Determine the [X, Y] coordinate at the center of the cell enclosing the given text.  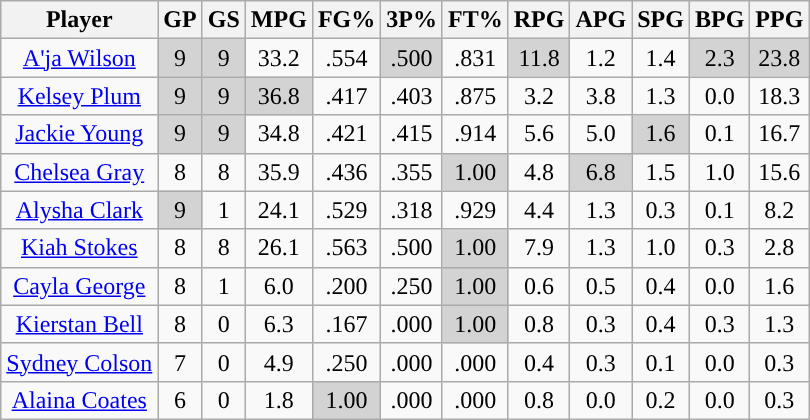
1.5 [661, 172]
.554 [346, 58]
4.9 [278, 362]
BPG [719, 20]
.167 [346, 324]
GS [224, 20]
1.8 [278, 400]
APG [601, 20]
.563 [346, 248]
3.8 [601, 96]
.831 [475, 58]
A'ja Wilson [80, 58]
.914 [475, 134]
SPG [661, 20]
24.1 [278, 210]
Alaina Coates [80, 400]
Cayla George [80, 286]
.417 [346, 96]
8.2 [780, 210]
0.5 [601, 286]
36.8 [278, 96]
Player [80, 20]
0.6 [539, 286]
Chelsea Gray [80, 172]
16.7 [780, 134]
Kiah Stokes [80, 248]
.529 [346, 210]
.355 [412, 172]
6.8 [601, 172]
Jackie Young [80, 134]
.436 [346, 172]
6.0 [278, 286]
35.9 [278, 172]
6.3 [278, 324]
11.8 [539, 58]
5.0 [601, 134]
7 [180, 362]
26.1 [278, 248]
3.2 [539, 96]
FG% [346, 20]
.415 [412, 134]
Kelsey Plum [80, 96]
5.6 [539, 134]
33.2 [278, 58]
7.9 [539, 248]
GP [180, 20]
MPG [278, 20]
RPG [539, 20]
4.4 [539, 210]
1.4 [661, 58]
Sydney Colson [80, 362]
.200 [346, 286]
15.6 [780, 172]
.421 [346, 134]
FT% [475, 20]
.403 [412, 96]
2.3 [719, 58]
4.8 [539, 172]
1.2 [601, 58]
34.8 [278, 134]
2.8 [780, 248]
23.8 [780, 58]
6 [180, 400]
18.3 [780, 96]
Alysha Clark [80, 210]
0.2 [661, 400]
.318 [412, 210]
PPG [780, 20]
.875 [475, 96]
3P% [412, 20]
Kierstan Bell [80, 324]
.929 [475, 210]
